Scan for the cell matching the given text and deliver its (x, y) coordinate at center. 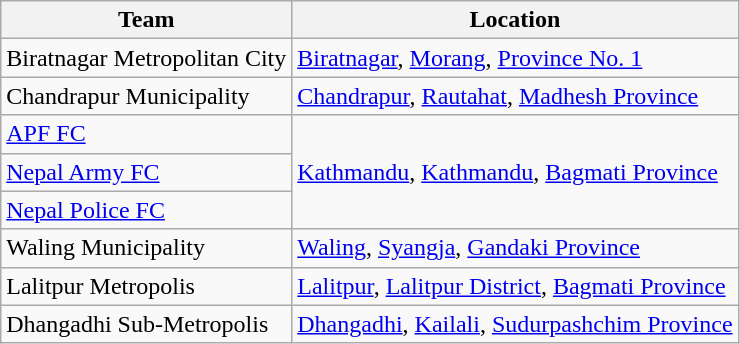
Chandrapur, Rautahat, Madhesh Province (515, 96)
Lalitpur Metropolis (146, 286)
Dhangadhi, Kailali, Sudurpashchim Province (515, 324)
Team (146, 20)
Waling Municipality (146, 248)
Dhangadhi Sub-Metropolis (146, 324)
Chandrapur Municipality (146, 96)
Location (515, 20)
Nepal Police FC (146, 210)
Waling, Syangja, Gandaki Province (515, 248)
APF FC (146, 134)
Biratnagar, Morang, Province No. 1 (515, 58)
Biratnagar Metropolitan City (146, 58)
Lalitpur, Lalitpur District, Bagmati Province (515, 286)
Kathmandu, Kathmandu, Bagmati Province (515, 172)
Nepal Army FC (146, 172)
